Detect which cell encompasses the target text, then output its (X, Y) center coordinate. 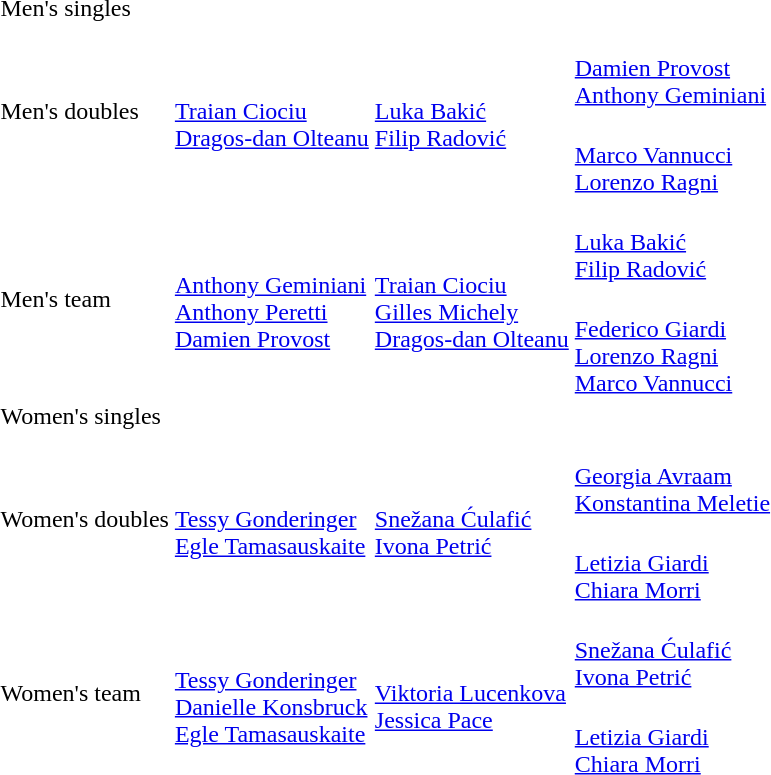
Georgia AvraamKonstantina Meletie (672, 476)
Damien ProvostAnthony Geminiani (672, 68)
Federico GiardiLorenzo RagniMarco Vannucci (672, 342)
Letizia GiardiChiara Morri (672, 563)
Marco VannucciLorenzo Ragni (672, 155)
Tessy GonderingerEgle Tamasauskaite (272, 520)
Traian CiociuDragos-dan Olteanu (272, 112)
Traian CiociuGilles MichelyDragos-dan Olteanu (472, 299)
Anthony GeminianiAnthony PerettiDamien Provost (272, 299)
